For the text-containing cell, return its midpoint in [X, Y] coordinate format. 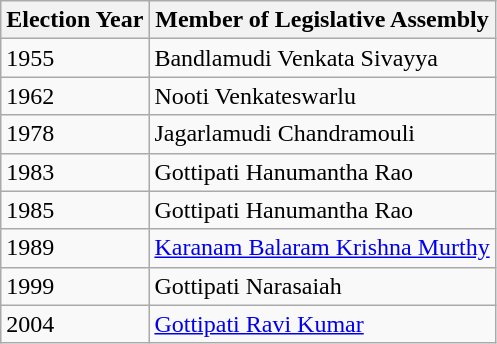
Election Year [75, 20]
Jagarlamudi Chandramouli [322, 134]
Nooti Venkateswarlu [322, 96]
1955 [75, 58]
1989 [75, 248]
1978 [75, 134]
Member of Legislative Assembly [322, 20]
1985 [75, 210]
Karanam Balaram Krishna Murthy [322, 248]
1962 [75, 96]
1999 [75, 286]
2004 [75, 324]
Gottipati Narasaiah [322, 286]
1983 [75, 172]
Bandlamudi Venkata Sivayya [322, 58]
Gottipati Ravi Kumar [322, 324]
